Identify which cell holds the provided text, then report its (x, y) central coordinate. 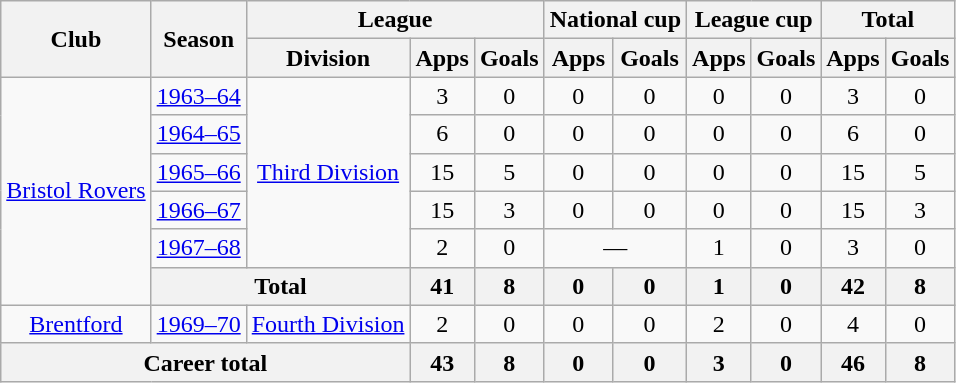
42 (853, 286)
Club (76, 39)
1964–65 (198, 134)
1963–64 (198, 96)
4 (853, 324)
1965–66 (198, 172)
Brentford (76, 324)
League (395, 20)
National cup (615, 20)
46 (853, 362)
― (615, 248)
Fourth Division (328, 324)
1967–68 (198, 248)
Bristol Rovers (76, 191)
1966–67 (198, 210)
Division (328, 58)
Career total (206, 362)
League cup (754, 20)
41 (442, 286)
Season (198, 39)
43 (442, 362)
1969–70 (198, 324)
Third Division (328, 172)
